Return (X, Y) of the center of cell containing provided text 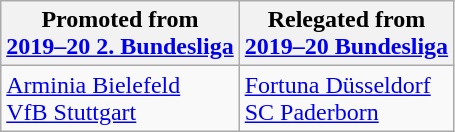
Promoted from2019–20 2. Bundesliga (120, 34)
Fortuna DüsseldorfSC Paderborn (346, 98)
Relegated from2019–20 Bundesliga (346, 34)
Arminia BielefeldVfB Stuttgart (120, 98)
